Return [x, y] of the center of cell containing provided text 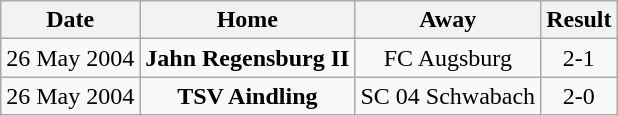
Date [70, 20]
TSV Aindling [248, 96]
Home [248, 20]
2-1 [579, 58]
Away [448, 20]
2-0 [579, 96]
FC Augsburg [448, 58]
SC 04 Schwabach [448, 96]
Jahn Regensburg II [248, 58]
Result [579, 20]
